Provide the [X, Y] coordinate of the cell's center where the given text is located.  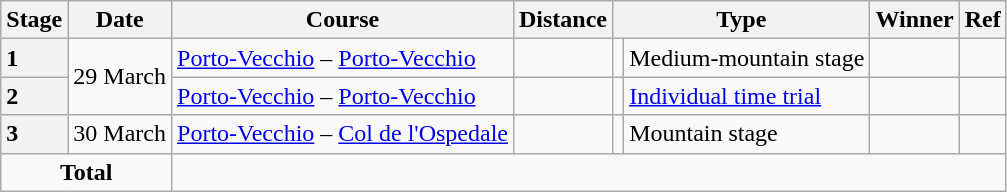
Ref [982, 20]
Medium-mountain stage [747, 58]
Type [742, 20]
3 [34, 134]
Individual time trial [747, 96]
Total [86, 172]
Mountain stage [747, 134]
Date [120, 20]
Winner [914, 20]
1 [34, 58]
30 March [120, 134]
Stage [34, 20]
29 March [120, 77]
2 [34, 96]
Porto-Vecchio – Col de l'Ospedale [343, 134]
Distance [562, 20]
Course [343, 20]
